Capture the cell that displays the provided text and extract its [x, y] central coordinate. 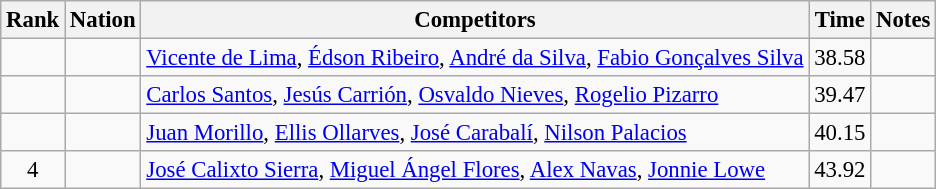
39.47 [840, 95]
Time [840, 20]
Vicente de Lima, Édson Ribeiro, André da Silva, Fabio Gonçalves Silva [475, 58]
Rank [33, 20]
Nation [103, 20]
43.92 [840, 170]
José Calixto Sierra, Miguel Ángel Flores, Alex Navas, Jonnie Lowe [475, 170]
Juan Morillo, Ellis Ollarves, José Carabalí, Nilson Palacios [475, 133]
Carlos Santos, Jesús Carrión, Osvaldo Nieves, Rogelio Pizarro [475, 95]
4 [33, 170]
38.58 [840, 58]
Notes [904, 20]
Competitors [475, 20]
40.15 [840, 133]
